Return [x, y] of the center of cell containing provided text 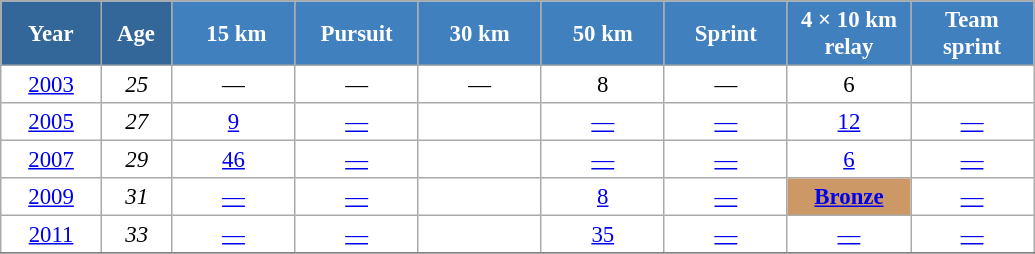
2011 [52, 235]
2003 [52, 85]
31 [136, 197]
Age [136, 34]
15 km [234, 34]
2005 [52, 122]
27 [136, 122]
2007 [52, 160]
Year [52, 34]
12 [848, 122]
Pursuit [356, 34]
Sprint [726, 34]
46 [234, 160]
9 [234, 122]
Bronze [848, 197]
35 [602, 235]
25 [136, 85]
29 [136, 160]
50 km [602, 34]
30 km [480, 34]
33 [136, 235]
4 × 10 km relay [848, 34]
Team sprint [972, 34]
2009 [52, 197]
